Scan for the cell matching the given text and deliver its (x, y) coordinate at center. 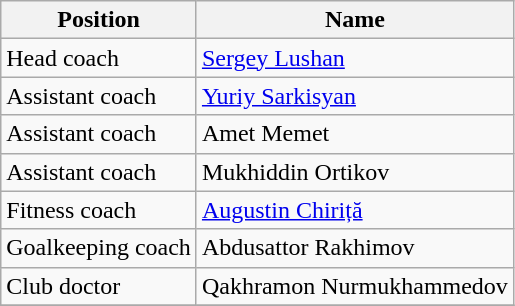
Qakhramon Nurmukhammedov (354, 286)
Head coach (99, 58)
Fitness coach (99, 210)
Mukhiddin Ortikov (354, 172)
Augustin Chiriță (354, 210)
Sergey Lushan (354, 58)
Abdusattor Rakhimov (354, 248)
Name (354, 20)
Position (99, 20)
Amet Memet (354, 134)
Goalkeeping coach (99, 248)
Club doctor (99, 286)
Yuriy Sarkisyan (354, 96)
